From the cell containing the given text, extract its center point as (x, y) coordinate. 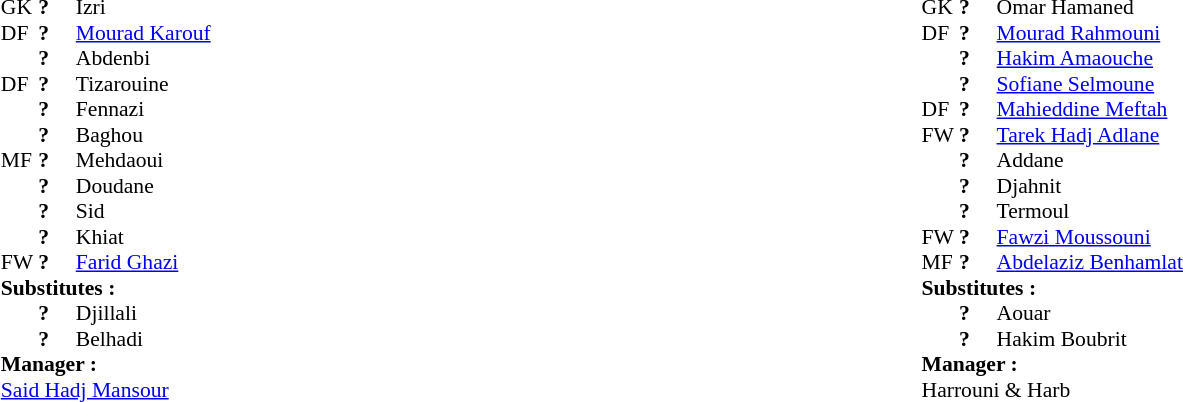
Aouar (1090, 313)
Farid Ghazi (144, 263)
Doudane (144, 186)
Abdelaziz Benhamlat (1090, 263)
Djahnit (1090, 186)
Mourad Rahmouni (1090, 33)
Tarek Hadj Adlane (1090, 135)
Hakim Amaouche (1090, 59)
Baghou (144, 135)
Hakim Boubrit (1090, 339)
Khiat (144, 237)
Mehdaoui (144, 161)
Belhadi (144, 339)
Mourad Karouf (144, 33)
Termoul (1090, 211)
Sofiane Selmoune (1090, 84)
Tizarouine (144, 84)
Addane (1090, 161)
Djillali (144, 313)
Fawzi Moussouni (1090, 237)
Mahieddine Meftah (1090, 109)
Sid (144, 211)
Fennazi (144, 109)
Abdenbi (144, 59)
